Provide the (x, y) coordinate of the cell's center where the given text is located.  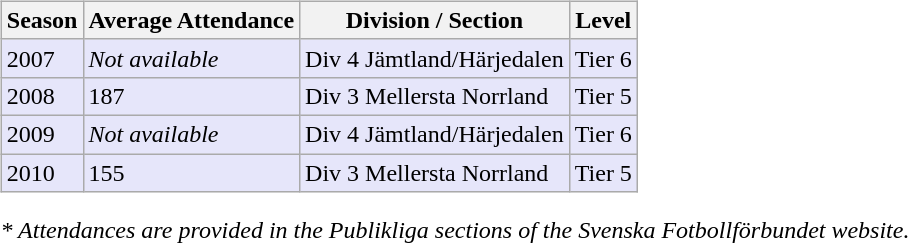
2009 (42, 134)
Season (42, 20)
155 (192, 173)
2010 (42, 173)
2007 (42, 58)
187 (192, 96)
Division / Section (435, 20)
2008 (42, 96)
Average Attendance (192, 20)
Level (603, 20)
